Pinpoint the cell where the given text exists, returning its (X, Y) midpoint coordinate. 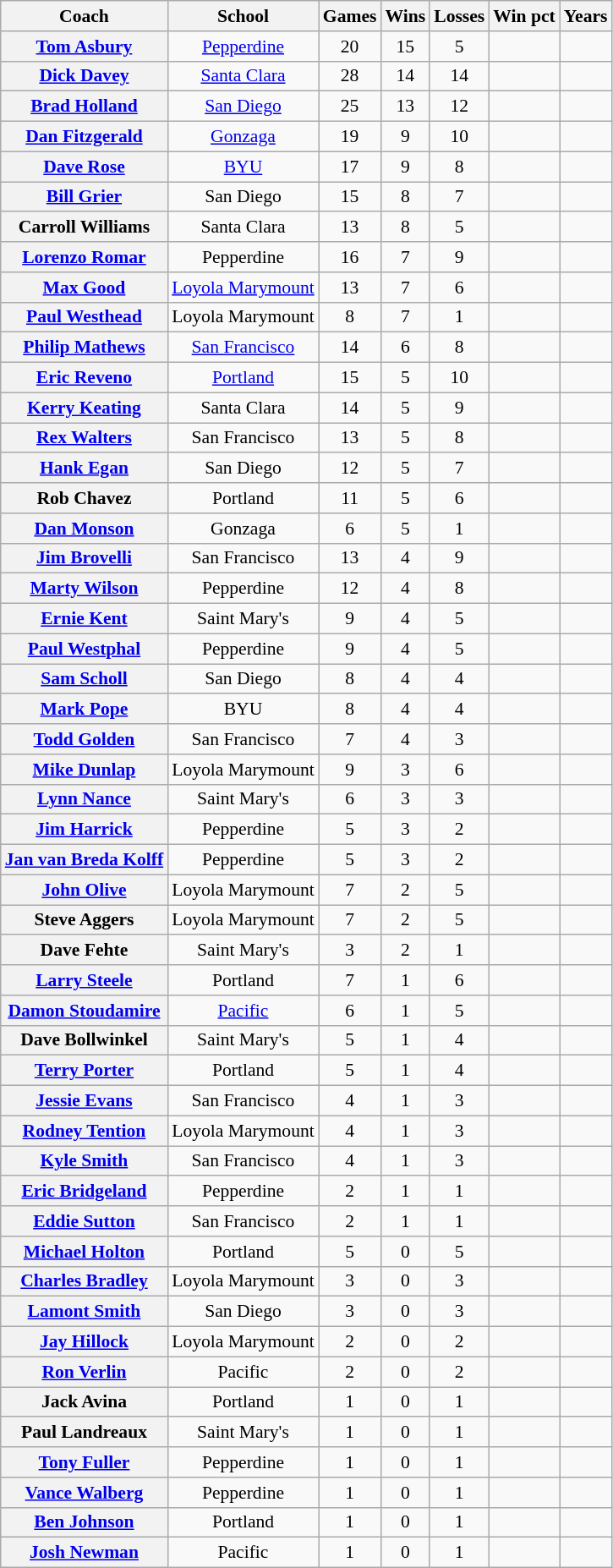
Wins (405, 16)
Ron Verlin (85, 1372)
Marty Wilson (85, 589)
Jim Brovelli (85, 558)
Rex Walters (85, 438)
Jan van Breda Kolff (85, 860)
School (244, 16)
Tony Fuller (85, 1462)
Steve Aggers (85, 920)
Dave Bollwinkel (85, 1040)
Hank Egan (85, 469)
Ben Johnson (85, 1522)
19 (350, 137)
Paul Landreaux (85, 1433)
Paul Westphal (85, 649)
Coach (85, 16)
17 (350, 167)
Ernie Kent (85, 619)
Jack Avina (85, 1402)
Dan Monson (85, 529)
Damon Stoudamire (85, 1011)
Games (350, 16)
Rodney Tention (85, 1131)
11 (350, 498)
Mark Pope (85, 710)
Eddie Sutton (85, 1221)
Josh Newman (85, 1553)
Dave Rose (85, 167)
Terry Porter (85, 1071)
16 (350, 257)
Dick Davey (85, 76)
Lamont Smith (85, 1312)
Tom Asbury (85, 47)
Brad Holland (85, 107)
Max Good (85, 288)
Vance Walberg (85, 1493)
Michael Holton (85, 1252)
Jay Hillock (85, 1342)
Kerry Keating (85, 408)
Paul Westhead (85, 317)
Dave Fehte (85, 951)
Todd Golden (85, 739)
Dan Fitzgerald (85, 137)
Jim Harrick (85, 830)
28 (350, 76)
Lynn Nance (85, 799)
Rob Chavez (85, 498)
20 (350, 47)
Charles Bradley (85, 1281)
Carroll Williams (85, 228)
Bill Grier (85, 197)
Eric Bridgeland (85, 1192)
25 (350, 107)
Win pct (524, 16)
Larry Steele (85, 980)
Eric Reveno (85, 378)
Years (586, 16)
Philip Mathews (85, 348)
Kyle Smith (85, 1161)
John Olive (85, 890)
Lorenzo Romar (85, 257)
Mike Dunlap (85, 770)
Losses (459, 16)
Sam Scholl (85, 679)
Jessie Evans (85, 1101)
